Extract the [X, Y] coordinate from the center of the cell holding the provided text.  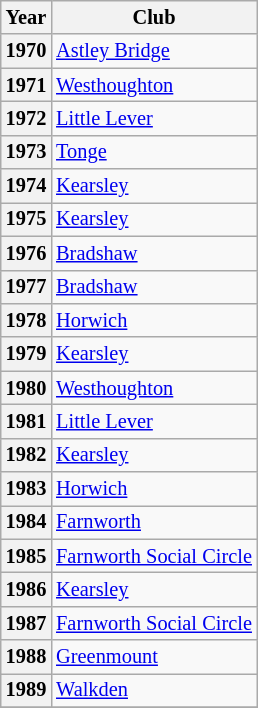
1984 [26, 522]
Astley Bridge [154, 51]
1972 [26, 118]
1981 [26, 421]
1977 [26, 287]
Farnworth [154, 522]
Club [154, 17]
1982 [26, 455]
Walkden [154, 690]
1989 [26, 690]
1973 [26, 152]
1971 [26, 85]
Tonge [154, 152]
Year [26, 17]
1975 [26, 219]
1988 [26, 657]
1970 [26, 51]
1983 [26, 489]
1976 [26, 253]
1978 [26, 320]
1974 [26, 186]
1985 [26, 556]
1986 [26, 589]
1987 [26, 623]
1979 [26, 354]
1980 [26, 388]
Greenmount [154, 657]
